Provide the (X, Y) coordinate of the cell's center where the given text is located.  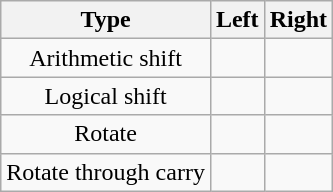
Logical shift (106, 96)
Right (298, 20)
Arithmetic shift (106, 58)
Type (106, 20)
Rotate through carry (106, 172)
Rotate (106, 134)
Left (237, 20)
